Detect which cell encompasses the target text, then output its [X, Y] center coordinate. 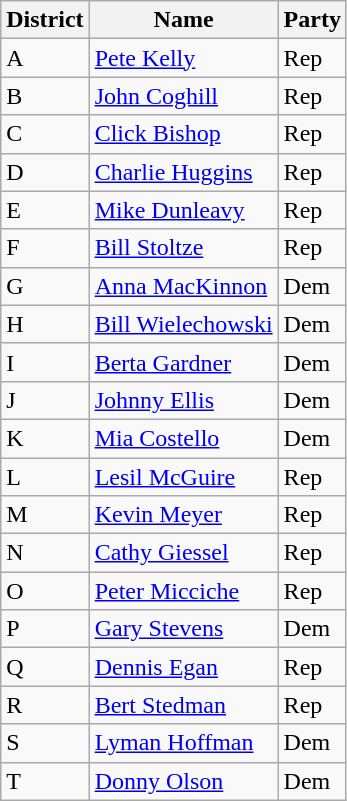
Cathy Giessel [184, 553]
Click Bishop [184, 134]
O [45, 591]
Party [312, 20]
Bill Stoltze [184, 248]
A [45, 58]
S [45, 743]
Johnny Ellis [184, 400]
Kevin Meyer [184, 515]
Lyman Hoffman [184, 743]
Name [184, 20]
H [45, 324]
Gary Stevens [184, 629]
B [45, 96]
Donny Olson [184, 781]
C [45, 134]
K [45, 438]
G [45, 286]
D [45, 172]
I [45, 362]
Mike Dunleavy [184, 210]
T [45, 781]
Anna MacKinnon [184, 286]
Peter Micciche [184, 591]
Mia Costello [184, 438]
John Coghill [184, 96]
M [45, 515]
Q [45, 667]
J [45, 400]
F [45, 248]
Bert Stedman [184, 705]
Bill Wielechowski [184, 324]
P [45, 629]
E [45, 210]
L [45, 477]
Charlie Huggins [184, 172]
District [45, 20]
Dennis Egan [184, 667]
Lesil McGuire [184, 477]
Pete Kelly [184, 58]
R [45, 705]
Berta Gardner [184, 362]
N [45, 553]
